Search for the cell housing the specified text and yield its [X, Y] center coordinate. 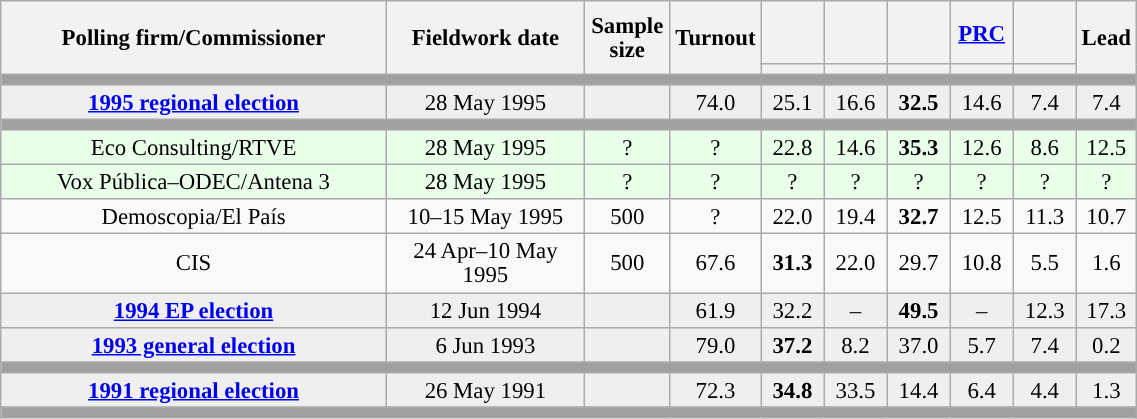
Polling firm/Commissioner [194, 38]
10–15 May 1995 [485, 218]
37.2 [792, 344]
72.3 [716, 390]
PRC [982, 32]
1.3 [1106, 390]
25.1 [792, 102]
1994 EP election [194, 310]
1995 regional election [194, 102]
14.4 [918, 390]
22.8 [792, 148]
Vox Pública–ODEC/Antena 3 [194, 182]
12.3 [1044, 310]
35.3 [918, 148]
12.6 [982, 148]
Turnout [716, 38]
10.7 [1106, 218]
4.4 [1044, 390]
Fieldwork date [485, 38]
33.5 [856, 390]
19.4 [856, 218]
24 Apr–10 May 1995 [485, 264]
32.7 [918, 218]
34.8 [792, 390]
29.7 [918, 264]
0.2 [1106, 344]
67.6 [716, 264]
1993 general election [194, 344]
16.6 [856, 102]
CIS [194, 264]
6.4 [982, 390]
31.3 [792, 264]
11.3 [1044, 218]
61.9 [716, 310]
5.5 [1044, 264]
Lead [1106, 38]
49.5 [918, 310]
6 Jun 1993 [485, 344]
17.3 [1106, 310]
Eco Consulting/RTVE [194, 148]
8.6 [1044, 148]
8.2 [856, 344]
37.0 [918, 344]
Sample size [627, 38]
5.7 [982, 344]
1991 regional election [194, 390]
79.0 [716, 344]
32.5 [918, 102]
32.2 [792, 310]
74.0 [716, 102]
1.6 [1106, 264]
26 May 1991 [485, 390]
12 Jun 1994 [485, 310]
Demoscopia/El País [194, 218]
10.8 [982, 264]
